From the cell containing the given text, extract its center point as (X, Y) coordinate. 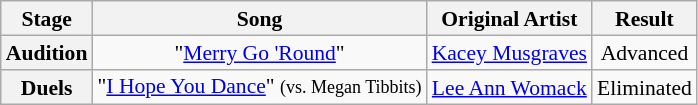
"Merry Go 'Round" (259, 52)
Song (259, 18)
Duels (47, 87)
"I Hope You Dance" (vs. Megan Tibbits) (259, 87)
Stage (47, 18)
Result (644, 18)
Kacey Musgraves (510, 52)
Eliminated (644, 87)
Advanced (644, 52)
Lee Ann Womack (510, 87)
Original Artist (510, 18)
Audition (47, 52)
